Extract the (X, Y) coordinate from the center of the cell holding the provided text.  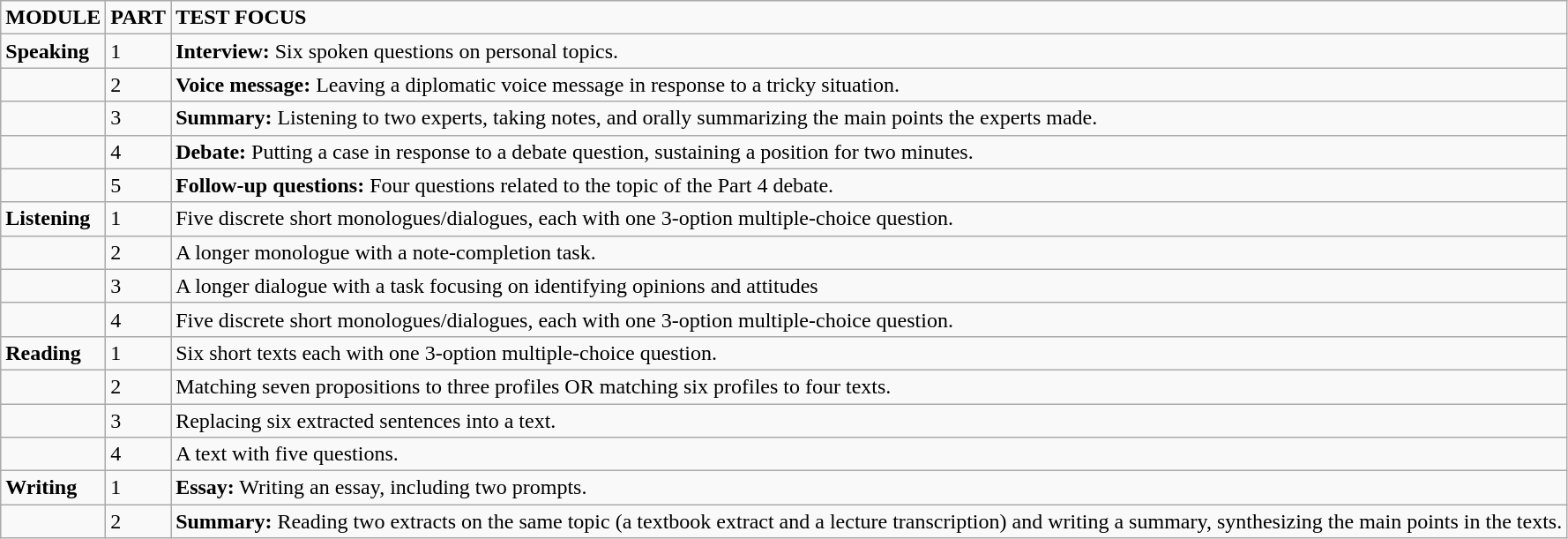
A longer dialogue with a task focusing on identifying opinions and attitudes (870, 286)
Voice message: Leaving a diplomatic voice message in response to a tricky situation. (870, 85)
Listening (53, 219)
Writing (53, 488)
Essay: Writing an essay, including two prompts. (870, 488)
Follow-up questions: Four questions related to the topic of the Part 4 debate. (870, 185)
TEST FOCUS (870, 18)
PART (138, 18)
Summary: Listening to two experts, taking notes, and orally summarizing the main points the experts made. (870, 118)
Debate: Putting a case in response to a debate question, sustaining a position for two minutes. (870, 152)
A longer monologue with a note-completion task. (870, 252)
5 (138, 185)
MODULE (53, 18)
Matching seven propositions to three profiles OR matching six profiles to four texts. (870, 386)
Replacing six extracted sentences into a text. (870, 421)
Six short texts each with one 3-option multiple-choice question. (870, 353)
Speaking (53, 51)
Reading (53, 353)
A text with five questions. (870, 454)
Interview: Six spoken questions on personal topics. (870, 51)
